Scan for the cell matching the given text and deliver its [X, Y] coordinate at center. 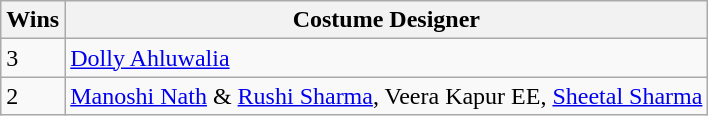
Manoshi Nath & Rushi Sharma, Veera Kapur EE, Sheetal Sharma [386, 96]
Wins [33, 20]
2 [33, 96]
Costume Designer [386, 20]
Dolly Ahluwalia [386, 58]
3 [33, 58]
